Return the (x, y) coordinate for the center point of the cell that contains the specified text.  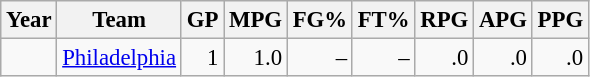
PPG (560, 20)
FG% (320, 20)
Year (29, 20)
Philadelphia (119, 58)
Team (119, 20)
1.0 (256, 58)
FT% (384, 20)
APG (504, 20)
GP (202, 20)
RPG (444, 20)
1 (202, 58)
MPG (256, 20)
